Determine the (x, y) coordinate at the center of the cell enclosing the given text.  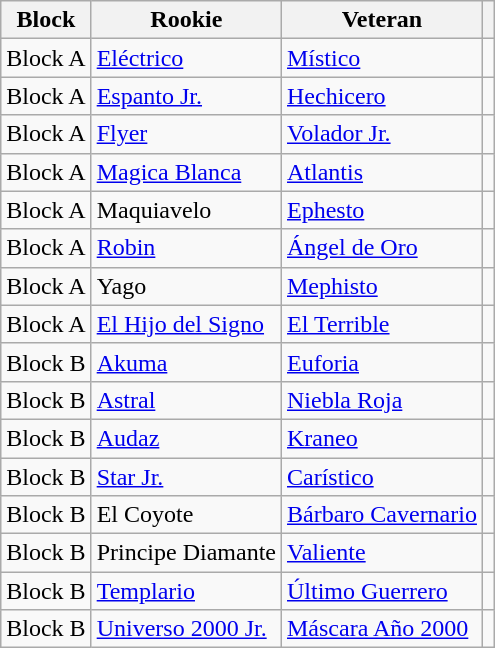
Ángel de Oro (382, 248)
Ephesto (382, 210)
Carístico (382, 477)
Eléctrico (186, 58)
Místico (382, 58)
Magica Blanca (186, 172)
Universo 2000 Jr. (186, 629)
Niebla Roja (382, 400)
Astral (186, 400)
El Terrible (382, 324)
Akuma (186, 362)
Rookie (186, 20)
Kraneo (382, 438)
Templario (186, 591)
Flyer (186, 134)
Audaz (186, 438)
Veteran (382, 20)
Block (46, 20)
Volador Jr. (382, 134)
Bárbaro Cavernario (382, 515)
Atlantis (382, 172)
Maquiavelo (186, 210)
Valiente (382, 553)
Robin (186, 248)
El Coyote (186, 515)
Espanto Jr. (186, 96)
Hechicero (382, 96)
Último Guerrero (382, 591)
El Hijo del Signo (186, 324)
Yago (186, 286)
Principe Diamante (186, 553)
Star Jr. (186, 477)
Máscara Año 2000 (382, 629)
Mephisto (382, 286)
Euforia (382, 362)
